For the text-containing cell, return its midpoint in [X, Y] coordinate format. 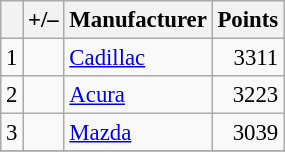
1 [12, 58]
3223 [248, 95]
Points [248, 20]
3039 [248, 133]
+/– [44, 20]
Acura [138, 95]
3 [12, 133]
Cadillac [138, 58]
3311 [248, 58]
Manufacturer [138, 20]
2 [12, 95]
Mazda [138, 133]
